Output the [x, y] coordinate of the center of the cell containing the given text.  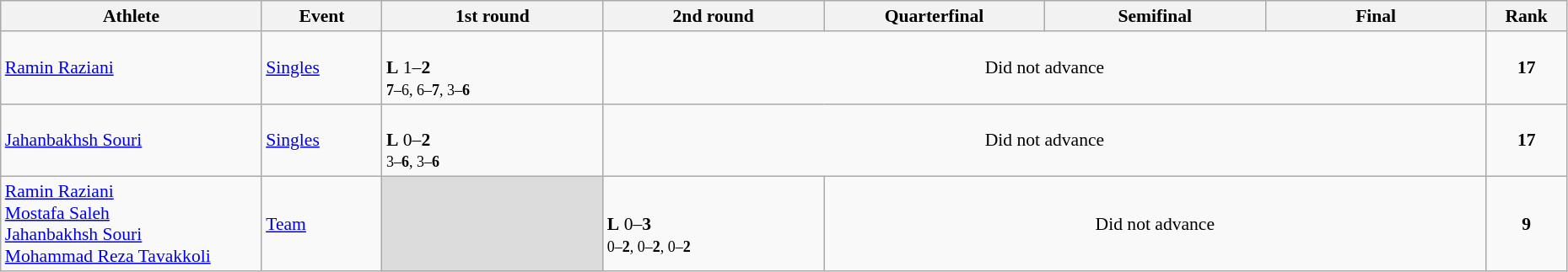
Rank [1527, 16]
Event [322, 16]
L 0–30–2, 0–2, 0–2 [714, 224]
Team [322, 224]
Ramin RazianiMostafa SalehJahanbakhsh SouriMohammad Reza Tavakkoli [132, 224]
L 0–23–6, 3–6 [493, 140]
2nd round [714, 16]
L 1–27–6, 6–7, 3–6 [493, 67]
Semifinal [1155, 16]
Athlete [132, 16]
Final [1376, 16]
Jahanbakhsh Souri [132, 140]
Quarterfinal [935, 16]
9 [1527, 224]
Ramin Raziani [132, 67]
1st round [493, 16]
